For the text-containing cell, return its midpoint in (X, Y) coordinate format. 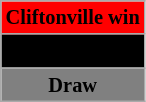
Draw (73, 85)
Cliftonville win (73, 17)
Crusaders win (73, 51)
